From the cell containing the given text, extract its center point as [x, y] coordinate. 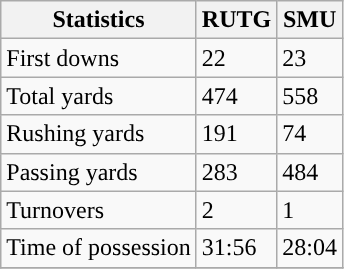
484 [310, 172]
Statistics [99, 20]
28:04 [310, 248]
First downs [99, 58]
SMU [310, 20]
Turnovers [99, 210]
31:56 [236, 248]
Rushing yards [99, 134]
74 [310, 134]
283 [236, 172]
1 [310, 210]
2 [236, 210]
Total yards [99, 96]
22 [236, 58]
191 [236, 134]
Passing yards [99, 172]
23 [310, 58]
Time of possession [99, 248]
558 [310, 96]
RUTG [236, 20]
474 [236, 96]
